Find where the given text appears and provide that cell's center as (X, Y) coordinate. 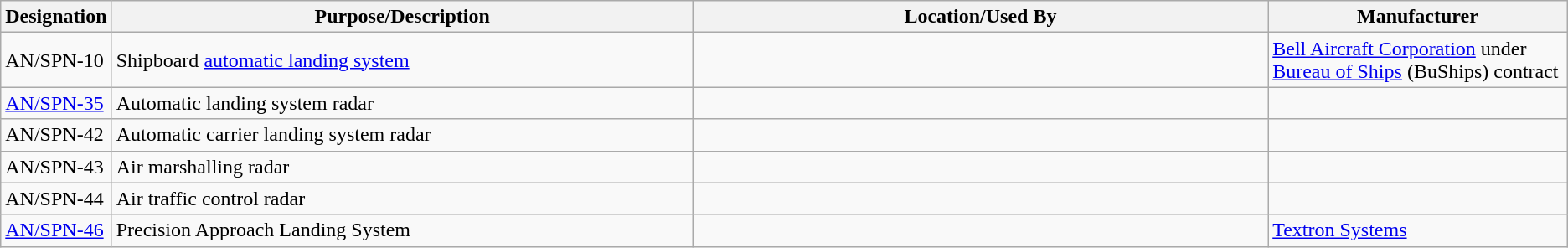
AN/SPN-43 (56, 167)
Bell Aircraft Corporation under Bureau of Ships (BuShips) contract (1418, 60)
AN/SPN-46 (56, 230)
Manufacturer (1418, 17)
Designation (56, 17)
Air traffic control radar (402, 199)
Precision Approach Landing System (402, 230)
AN/SPN-10 (56, 60)
Air marshalling radar (402, 167)
AN/SPN-35 (56, 103)
AN/SPN-44 (56, 199)
Purpose/Description (402, 17)
Shipboard automatic landing system (402, 60)
Location/Used By (980, 17)
Automatic landing system radar (402, 103)
Automatic carrier landing system radar (402, 135)
Textron Systems (1418, 230)
AN/SPN-42 (56, 135)
